Pinpoint the cell where the given text exists, returning its [x, y] midpoint coordinate. 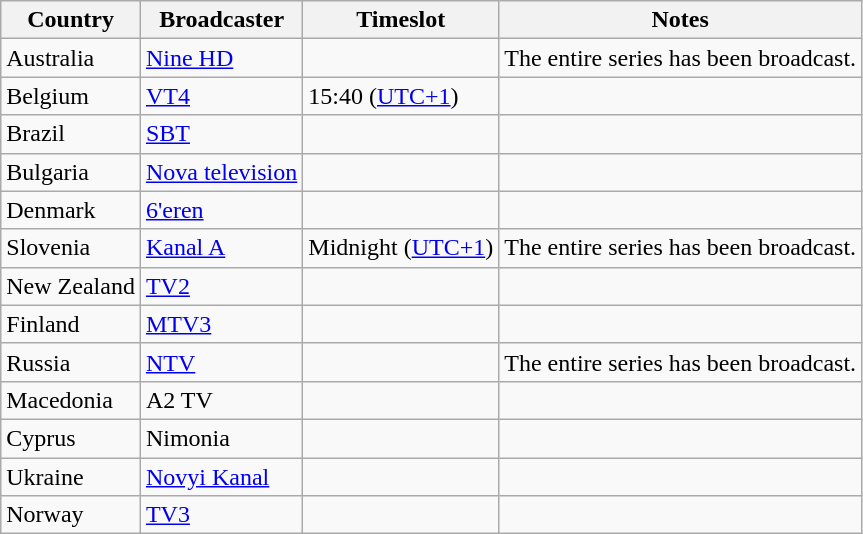
Country [71, 20]
Kanal A [221, 248]
Belgium [71, 96]
15:40 (UTC+1) [401, 96]
TV3 [221, 515]
Cyprus [71, 438]
Timeslot [401, 20]
6'eren [221, 210]
Brazil [71, 134]
Novyi Kanal [221, 477]
Midnight (UTC+1) [401, 248]
Nimonia [221, 438]
Notes [680, 20]
Australia [71, 58]
SBT [221, 134]
Macedonia [71, 400]
Broadcaster [221, 20]
Ukraine [71, 477]
MTV3 [221, 324]
NTV [221, 362]
Denmark [71, 210]
Nine HD [221, 58]
Russia [71, 362]
Nova television [221, 172]
VT4 [221, 96]
Slovenia [71, 248]
TV2 [221, 286]
Bulgaria [71, 172]
A2 TV [221, 400]
New Zealand [71, 286]
Norway [71, 515]
Finland [71, 324]
